Locate the cell with the specified text and output its [X, Y] center coordinate. 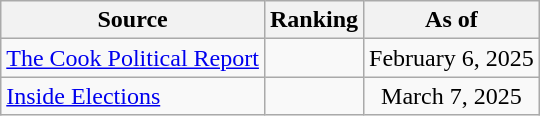
February 6, 2025 [452, 58]
Inside Elections [133, 96]
As of [452, 20]
Ranking [314, 20]
The Cook Political Report [133, 58]
March 7, 2025 [452, 96]
Source [133, 20]
